Return the (x, y) coordinate for the center point of the cell that contains the specified text.  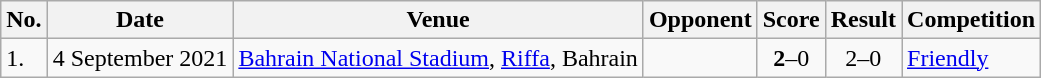
Score (791, 20)
Result (863, 20)
1. (24, 58)
Venue (438, 20)
Opponent (700, 20)
Competition (972, 20)
No. (24, 20)
Bahrain National Stadium, Riffa, Bahrain (438, 58)
4 September 2021 (140, 58)
Date (140, 20)
Friendly (972, 58)
